Search for the cell housing the specified text and yield its [X, Y] center coordinate. 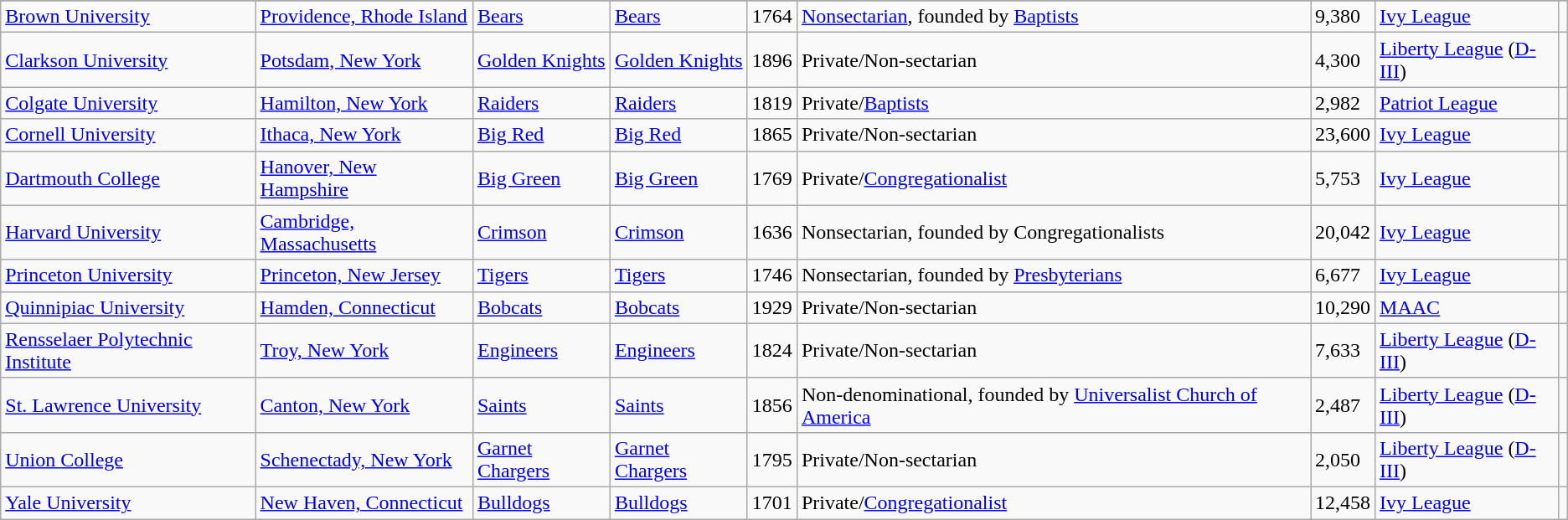
Hamilton, New York [364, 103]
Hanover, New Hampshire [364, 178]
Troy, New York [364, 350]
1701 [772, 502]
Rensselaer Polytechnic Institute [128, 350]
2,487 [1344, 405]
1636 [772, 233]
20,042 [1344, 233]
1819 [772, 103]
1769 [772, 178]
Princeton University [128, 275]
1824 [772, 350]
Private/Baptists [1054, 103]
1795 [772, 459]
4,300 [1344, 60]
2,050 [1344, 459]
Potsdam, New York [364, 60]
Brown University [128, 17]
Nonsectarian, founded by Baptists [1054, 17]
7,633 [1344, 350]
1764 [772, 17]
6,677 [1344, 275]
Providence, Rhode Island [364, 17]
Clarkson University [128, 60]
12,458 [1344, 502]
Quinnipiac University [128, 307]
2,982 [1344, 103]
MAAC [1467, 307]
Dartmouth College [128, 178]
Patriot League [1467, 103]
Colgate University [128, 103]
Non-denominational, founded by Universalist Church of America [1054, 405]
Cambridge, Massachusetts [364, 233]
Princeton, New Jersey [364, 275]
Nonsectarian, founded by Congregationalists [1054, 233]
Yale University [128, 502]
5,753 [1344, 178]
9,380 [1344, 17]
New Haven, Connecticut [364, 502]
1865 [772, 135]
1896 [772, 60]
10,290 [1344, 307]
Harvard University [128, 233]
Canton, New York [364, 405]
Ithaca, New York [364, 135]
23,600 [1344, 135]
Schenectady, New York [364, 459]
Union College [128, 459]
1856 [772, 405]
1929 [772, 307]
Hamden, Connecticut [364, 307]
Cornell University [128, 135]
St. Lawrence University [128, 405]
1746 [772, 275]
Nonsectarian, founded by Presbyterians [1054, 275]
